Output the (X, Y) coordinate of the center of the cell containing the given text.  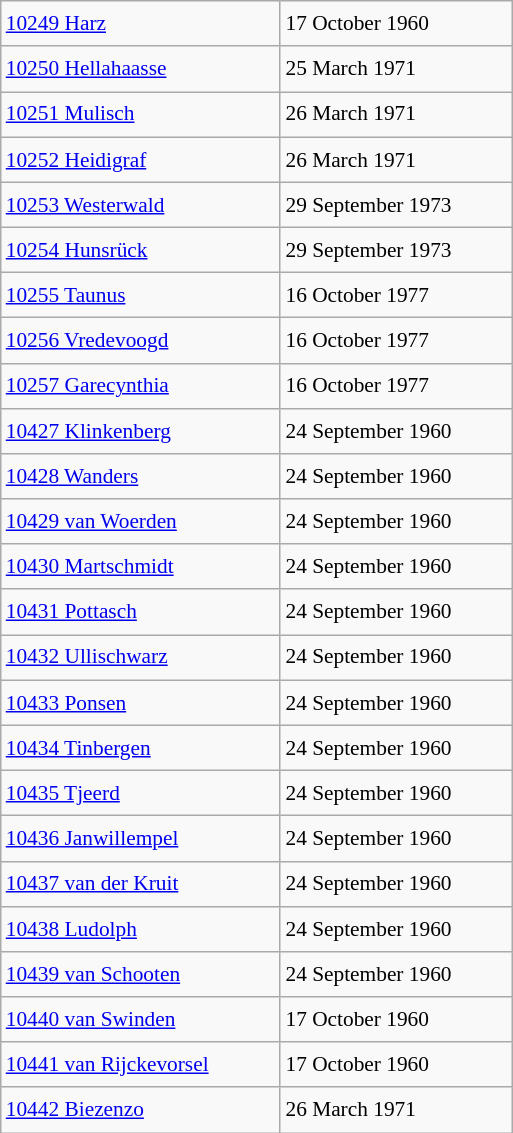
10254 Hunsrück (141, 250)
10250 Hellahaasse (141, 68)
10427 Klinkenberg (141, 430)
10257 Garecynthia (141, 386)
10436 Janwillempel (141, 838)
10433 Ponsen (141, 702)
10255 Taunus (141, 296)
10435 Tjeerd (141, 792)
10441 van Rijckevorsel (141, 1064)
10432 Ullischwarz (141, 658)
10439 van Schooten (141, 974)
10438 Ludolph (141, 928)
10437 van der Kruit (141, 884)
10251 Mulisch (141, 114)
10428 Wanders (141, 476)
10440 van Swinden (141, 1020)
10434 Tinbergen (141, 748)
10252 Heidigraf (141, 160)
10256 Vredevoogd (141, 340)
10431 Pottasch (141, 612)
10249 Harz (141, 24)
10253 Westerwald (141, 204)
25 March 1971 (396, 68)
10442 Biezenzo (141, 1110)
10429 van Woerden (141, 522)
10430 Martschmidt (141, 566)
